For the text-containing cell, return its midpoint in [X, Y] coordinate format. 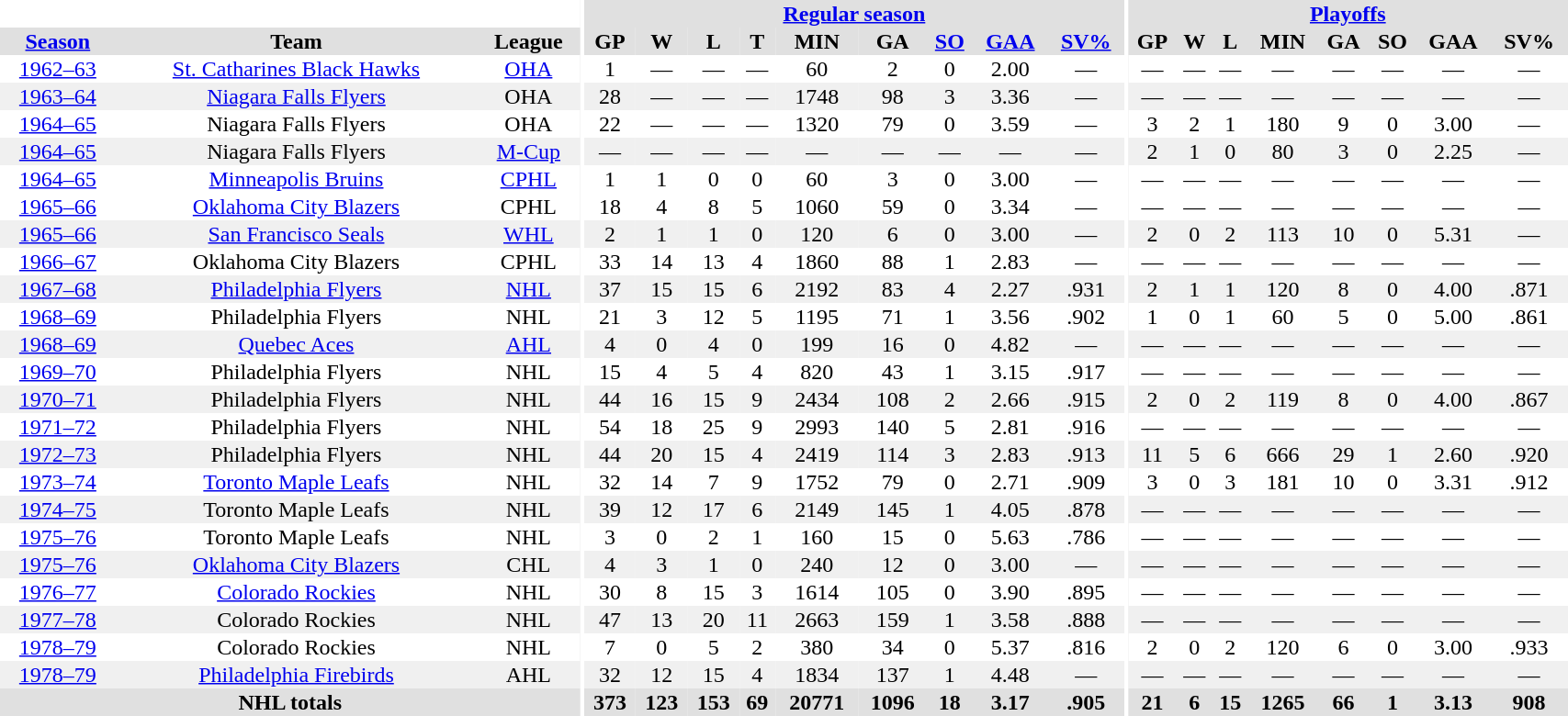
54 [610, 427]
1976–77 [58, 592]
3.15 [1010, 372]
1974–75 [58, 509]
1967–68 [58, 289]
1195 [818, 317]
1972–73 [58, 454]
98 [893, 96]
83 [893, 289]
47 [610, 620]
39 [610, 509]
.915 [1086, 399]
Season [58, 41]
28 [610, 96]
43 [893, 372]
160 [818, 537]
114 [893, 454]
180 [1283, 124]
.912 [1529, 482]
.786 [1086, 537]
33 [610, 262]
1971–72 [58, 427]
105 [893, 592]
5.37 [1010, 647]
25 [713, 427]
Quebec Aces [297, 344]
2149 [818, 509]
666 [1283, 454]
San Francisco Seals [297, 234]
2434 [818, 399]
3.36 [1010, 96]
1860 [818, 262]
Regular season [854, 14]
1060 [818, 207]
3.58 [1010, 620]
1748 [818, 96]
3.31 [1453, 482]
.895 [1086, 592]
.888 [1086, 620]
.902 [1086, 317]
17 [713, 509]
M-Cup [528, 151]
.933 [1529, 647]
4.48 [1010, 675]
2663 [818, 620]
.931 [1086, 289]
88 [893, 262]
140 [893, 427]
NHL totals [290, 702]
199 [818, 344]
1614 [818, 592]
.917 [1086, 372]
113 [1283, 234]
153 [713, 702]
22 [610, 124]
3.59 [1010, 124]
2.60 [1453, 454]
1834 [818, 675]
T [757, 41]
2192 [818, 289]
2.71 [1010, 482]
1966–67 [58, 262]
Minneapolis Bruins [297, 179]
29 [1343, 454]
66 [1343, 702]
1752 [818, 482]
League [528, 41]
.871 [1529, 289]
3.90 [1010, 592]
80 [1283, 151]
108 [893, 399]
181 [1283, 482]
4.82 [1010, 344]
3.17 [1010, 702]
908 [1529, 702]
2419 [818, 454]
240 [818, 565]
373 [610, 702]
.905 [1086, 702]
1969–70 [58, 372]
.867 [1529, 399]
137 [893, 675]
1973–74 [58, 482]
5.31 [1453, 234]
4.05 [1010, 509]
69 [757, 702]
123 [661, 702]
37 [610, 289]
3.13 [1453, 702]
3.34 [1010, 207]
20771 [818, 702]
1096 [893, 702]
2.25 [1453, 151]
.909 [1086, 482]
.913 [1086, 454]
34 [893, 647]
159 [893, 620]
59 [893, 207]
Philadelphia Firebirds [297, 675]
.861 [1529, 317]
.816 [1086, 647]
3.56 [1010, 317]
5.00 [1453, 317]
1963–64 [58, 96]
71 [893, 317]
5.63 [1010, 537]
1320 [818, 124]
2993 [818, 427]
.920 [1529, 454]
1977–78 [58, 620]
2.00 [1010, 69]
Team [297, 41]
2.66 [1010, 399]
30 [610, 592]
1970–71 [58, 399]
.878 [1086, 509]
2.81 [1010, 427]
CHL [528, 565]
1962–63 [58, 69]
1265 [1283, 702]
145 [893, 509]
Playoffs [1348, 14]
WHL [528, 234]
119 [1283, 399]
820 [818, 372]
2.27 [1010, 289]
St. Catharines Black Hawks [297, 69]
.916 [1086, 427]
380 [818, 647]
